Capture the cell that displays the provided text and extract its (X, Y) central coordinate. 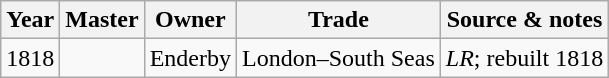
Year (30, 20)
London–South Seas (339, 58)
Master (102, 20)
Source & notes (524, 20)
1818 (30, 58)
LR; rebuilt 1818 (524, 58)
Owner (190, 20)
Enderby (190, 58)
Trade (339, 20)
